Return (x, y) of the center of cell containing provided text 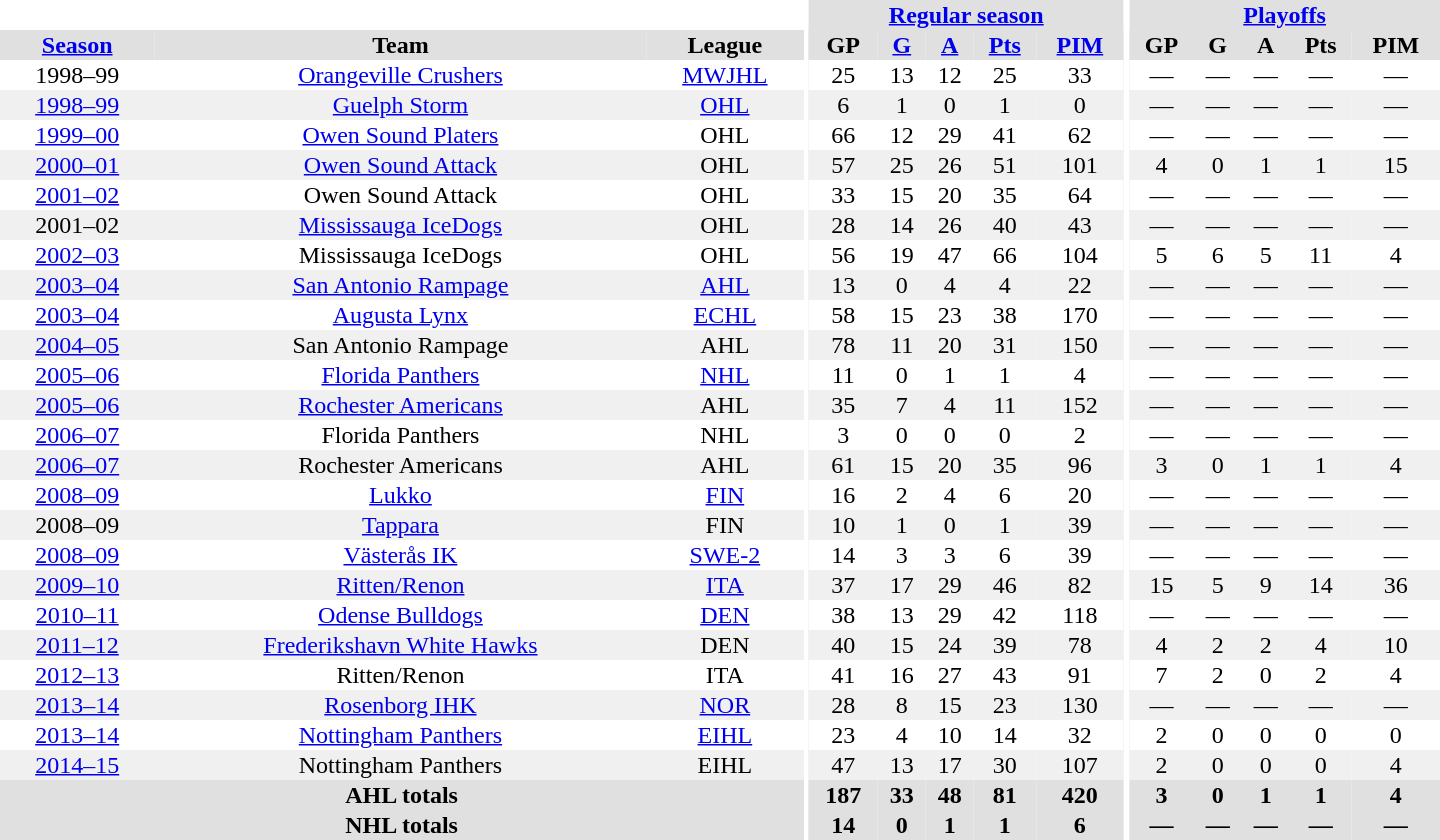
81 (1005, 795)
1999–00 (77, 135)
Västerås IK (400, 555)
2000–01 (77, 165)
61 (844, 465)
46 (1005, 585)
Playoffs (1284, 15)
22 (1080, 285)
Rosenborg IHK (400, 705)
31 (1005, 345)
MWJHL (724, 75)
104 (1080, 255)
170 (1080, 315)
27 (950, 675)
152 (1080, 405)
130 (1080, 705)
82 (1080, 585)
Frederikshavn White Hawks (400, 645)
37 (844, 585)
Odense Bulldogs (400, 615)
57 (844, 165)
420 (1080, 795)
24 (950, 645)
ECHL (724, 315)
AHL totals (402, 795)
2011–12 (77, 645)
Lukko (400, 495)
Owen Sound Platers (400, 135)
42 (1005, 615)
2012–13 (77, 675)
62 (1080, 135)
187 (844, 795)
8 (902, 705)
56 (844, 255)
101 (1080, 165)
48 (950, 795)
Tappara (400, 525)
107 (1080, 765)
2002–03 (77, 255)
Augusta Lynx (400, 315)
2009–10 (77, 585)
19 (902, 255)
64 (1080, 195)
118 (1080, 615)
Season (77, 45)
NOR (724, 705)
Orangeville Crushers (400, 75)
58 (844, 315)
51 (1005, 165)
91 (1080, 675)
150 (1080, 345)
SWE-2 (724, 555)
2014–15 (77, 765)
NHL totals (402, 825)
2004–05 (77, 345)
League (724, 45)
9 (1266, 585)
Guelph Storm (400, 105)
36 (1396, 585)
Team (400, 45)
96 (1080, 465)
30 (1005, 765)
2010–11 (77, 615)
32 (1080, 735)
Regular season (966, 15)
